Locate the cell with the specified text and output its [x, y] center coordinate. 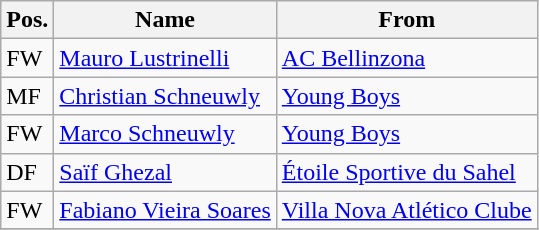
From [406, 20]
Saïf Ghezal [165, 172]
DF [28, 172]
Pos. [28, 20]
AC Bellinzona [406, 58]
Fabiano Vieira Soares [165, 210]
Mauro Lustrinelli [165, 58]
Marco Schneuwly [165, 134]
Name [165, 20]
MF [28, 96]
Villa Nova Atlético Clube [406, 210]
Étoile Sportive du Sahel [406, 172]
Christian Schneuwly [165, 96]
